Return the (X, Y) coordinate for the center point of the cell that contains the specified text.  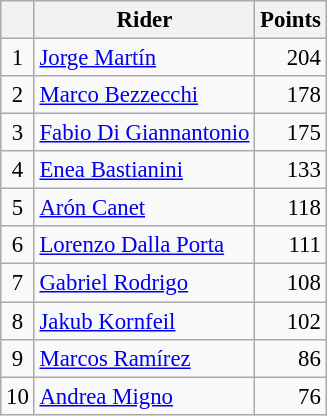
86 (290, 358)
Fabio Di Giannantonio (144, 133)
10 (18, 396)
108 (290, 283)
175 (290, 133)
Andrea Migno (144, 396)
102 (290, 321)
76 (290, 396)
2 (18, 95)
Points (290, 20)
Jorge Martín (144, 58)
Marco Bezzecchi (144, 95)
7 (18, 283)
Rider (144, 20)
Lorenzo Dalla Porta (144, 245)
118 (290, 208)
Marcos Ramírez (144, 358)
5 (18, 208)
204 (290, 58)
133 (290, 170)
Arón Canet (144, 208)
Jakub Kornfeil (144, 321)
9 (18, 358)
111 (290, 245)
6 (18, 245)
4 (18, 170)
Gabriel Rodrigo (144, 283)
178 (290, 95)
3 (18, 133)
Enea Bastianini (144, 170)
8 (18, 321)
1 (18, 58)
